Determine the [X, Y] coordinate at the center of the cell enclosing the given text.  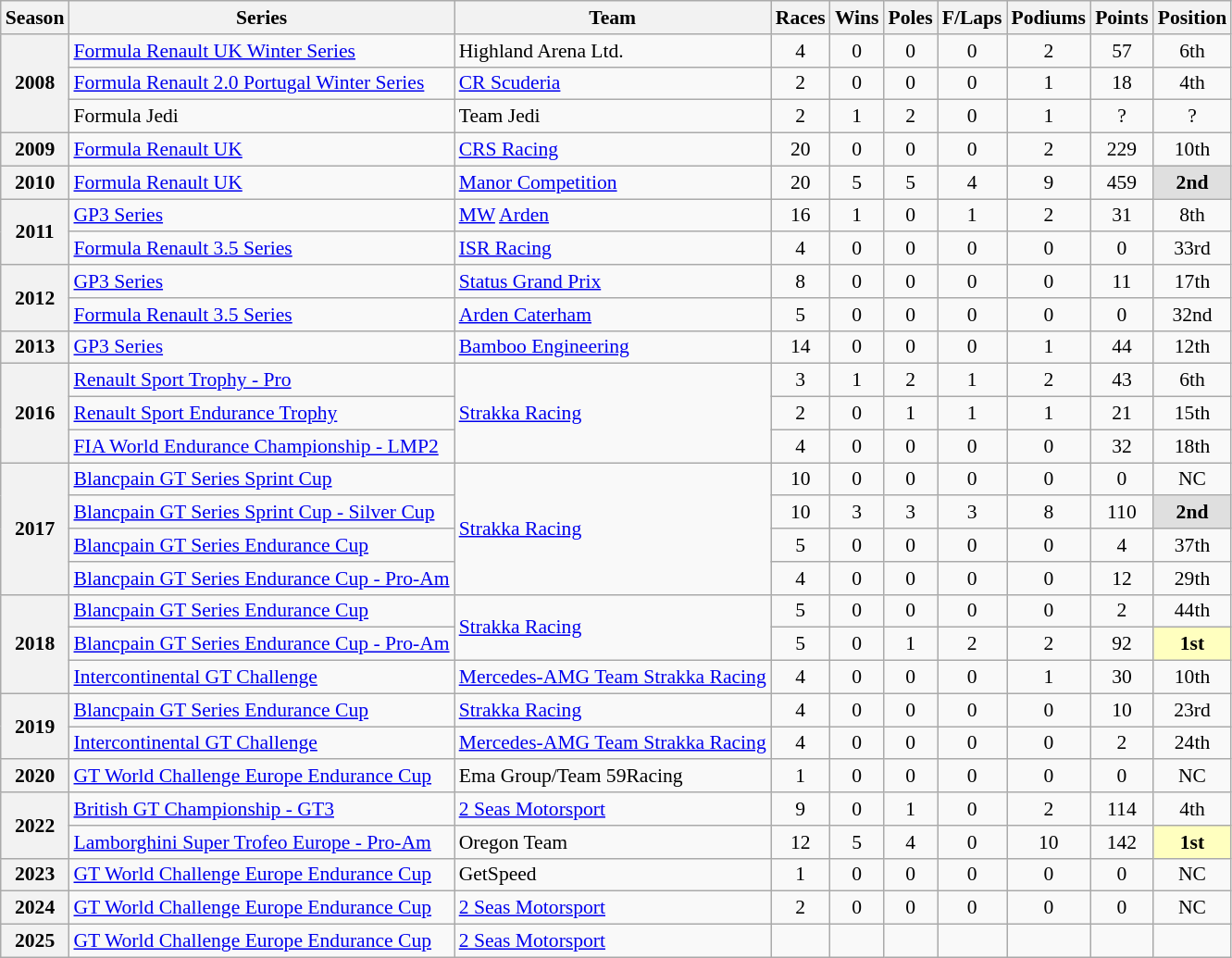
Team Jedi [613, 117]
2024 [35, 908]
2020 [35, 777]
CRS Racing [613, 150]
17th [1192, 281]
Status Grand Prix [613, 281]
2018 [35, 644]
31 [1122, 216]
MW Arden [613, 216]
229 [1122, 150]
F/Laps [972, 18]
18 [1122, 83]
2010 [35, 182]
12th [1192, 347]
15th [1192, 414]
Position [1192, 18]
Renault Sport Endurance Trophy [261, 414]
Highland Arena Ltd. [613, 51]
2019 [35, 726]
2012 [35, 298]
37th [1192, 545]
110 [1122, 513]
2008 [35, 83]
ISR Racing [613, 249]
14 [801, 347]
2016 [35, 413]
Poles [911, 18]
8th [1192, 216]
Renault Sport Trophy - Pro [261, 380]
21 [1122, 414]
2017 [35, 529]
Formula Jedi [261, 117]
Manor Competition [613, 182]
114 [1122, 809]
Races [801, 18]
32nd [1192, 315]
18th [1192, 446]
16 [801, 216]
Ema Group/Team 59Racing [613, 777]
2025 [35, 941]
44 [1122, 347]
2013 [35, 347]
32 [1122, 446]
British GT Championship - GT3 [261, 809]
43 [1122, 380]
2023 [35, 875]
Podiums [1050, 18]
Series [261, 18]
92 [1122, 644]
Oregon Team [613, 842]
Formula Renault 2.0 Portugal Winter Series [261, 83]
Blancpain GT Series Sprint Cup [261, 479]
Blancpain GT Series Sprint Cup - Silver Cup [261, 513]
11 [1122, 281]
23rd [1192, 710]
Lamborghini Super Trofeo Europe - Pro-Am [261, 842]
Arden Caterham [613, 315]
33rd [1192, 249]
Formula Renault UK Winter Series [261, 51]
Bamboo Engineering [613, 347]
Season [35, 18]
Points [1122, 18]
2022 [35, 826]
GetSpeed [613, 875]
29th [1192, 579]
142 [1122, 842]
57 [1122, 51]
459 [1122, 182]
FIA World Endurance Championship - LMP2 [261, 446]
Team [613, 18]
30 [1122, 678]
24th [1192, 743]
2009 [35, 150]
44th [1192, 611]
CR Scuderia [613, 83]
Wins [857, 18]
2011 [35, 231]
